Detect which cell encompasses the target text, then output its [X, Y] center coordinate. 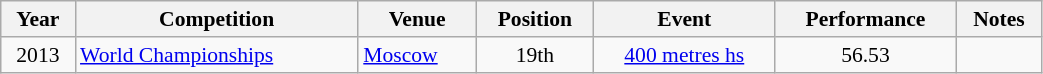
Competition [216, 19]
Notes [999, 19]
Moscow [417, 55]
400 metres hs [684, 55]
Position [535, 19]
World Championships [216, 55]
Venue [417, 19]
Performance [866, 19]
19th [535, 55]
Year [38, 19]
2013 [38, 55]
56.53 [866, 55]
Event [684, 19]
